Extract the (X, Y) coordinate from the center of the cell holding the provided text.  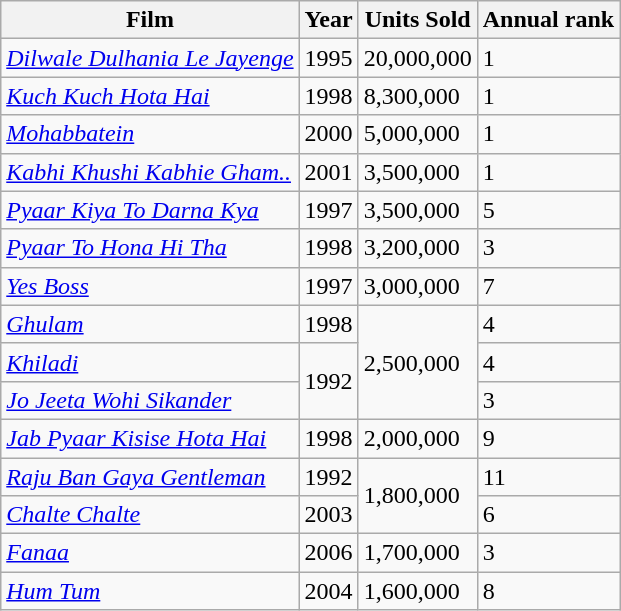
Mohabbatein (150, 134)
Annual rank (548, 20)
20,000,000 (418, 58)
2000 (328, 134)
2001 (328, 172)
2004 (328, 591)
Year (328, 20)
1,700,000 (418, 553)
Kabhi Khushi Kabhie Gham.. (150, 172)
8,300,000 (418, 96)
1,800,000 (418, 496)
Pyaar To Hona Hi Tha (150, 248)
8 (548, 591)
Jo Jeeta Wohi Sikander (150, 400)
Jab Pyaar Kisise Hota Hai (150, 438)
2,000,000 (418, 438)
2006 (328, 553)
6 (548, 515)
1,600,000 (418, 591)
Kuch Kuch Hota Hai (150, 96)
2003 (328, 515)
Raju Ban Gaya Gentleman (150, 477)
Yes Boss (150, 286)
Fanaa (150, 553)
3,200,000 (418, 248)
Hum Tum (150, 591)
Film (150, 20)
1995 (328, 58)
3,000,000 (418, 286)
11 (548, 477)
9 (548, 438)
Dilwale Dulhania Le Jayenge (150, 58)
2,500,000 (418, 362)
Khiladi (150, 362)
7 (548, 286)
5 (548, 210)
Ghulam (150, 324)
Chalte Chalte (150, 515)
5,000,000 (418, 134)
Units Sold (418, 20)
Pyaar Kiya To Darna Kya (150, 210)
